Output the (x, y) coordinate of the center of the cell containing the given text.  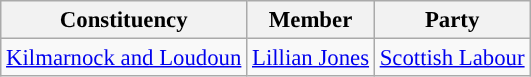
Member (311, 20)
Lillian Jones (311, 58)
Kilmarnock and Loudoun (124, 58)
Constituency (124, 20)
Scottish Labour (452, 58)
Party (452, 20)
